Extract the [x, y] coordinate from the center of the cell holding the provided text.  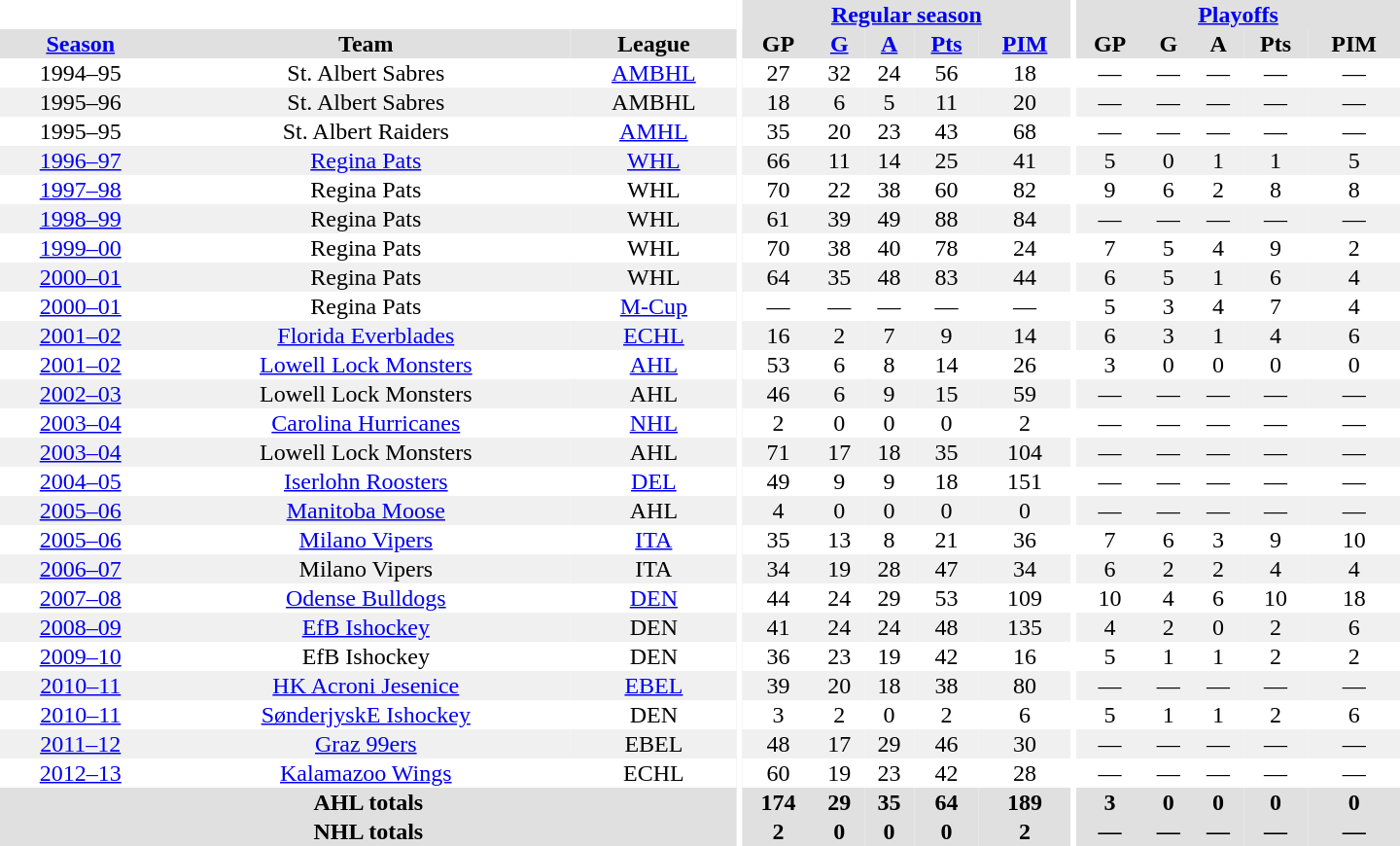
NHL [653, 423]
Team [366, 44]
Graz 99ers [366, 744]
2002–03 [80, 394]
83 [947, 277]
AMHL [653, 131]
2012–13 [80, 773]
109 [1025, 598]
27 [778, 73]
135 [1025, 627]
84 [1025, 219]
1995–96 [80, 102]
1996–97 [80, 160]
1998–99 [80, 219]
2006–07 [80, 569]
1995–95 [80, 131]
104 [1025, 452]
Season [80, 44]
15 [947, 394]
League [653, 44]
80 [1025, 686]
2007–08 [80, 598]
30 [1025, 744]
Manitoba Moose [366, 511]
1999–00 [80, 248]
71 [778, 452]
59 [1025, 394]
SønderjyskE Ishockey [366, 715]
Carolina Hurricanes [366, 423]
21 [947, 540]
68 [1025, 131]
Odense Bulldogs [366, 598]
Florida Everblades [366, 335]
61 [778, 219]
Iserlohn Roosters [366, 481]
78 [947, 248]
25 [947, 160]
26 [1025, 365]
DEL [653, 481]
82 [1025, 190]
66 [778, 160]
2011–12 [80, 744]
151 [1025, 481]
40 [889, 248]
2004–05 [80, 481]
47 [947, 569]
43 [947, 131]
NHL totals [368, 831]
32 [840, 73]
2008–09 [80, 627]
Kalamazoo Wings [366, 773]
88 [947, 219]
HK Acroni Jesenice [366, 686]
Playoffs [1239, 15]
AHL totals [368, 802]
189 [1025, 802]
M-Cup [653, 306]
174 [778, 802]
22 [840, 190]
2009–10 [80, 656]
1997–98 [80, 190]
1994–95 [80, 73]
56 [947, 73]
Regular season [906, 15]
13 [840, 540]
St. Albert Raiders [366, 131]
